Capture the cell that displays the provided text and extract its (x, y) central coordinate. 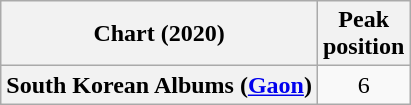
Chart (2020) (160, 34)
Peakposition (363, 34)
6 (363, 85)
South Korean Albums (Gaon) (160, 85)
